Provide the (x, y) coordinate of the cell's center where the given text is located.  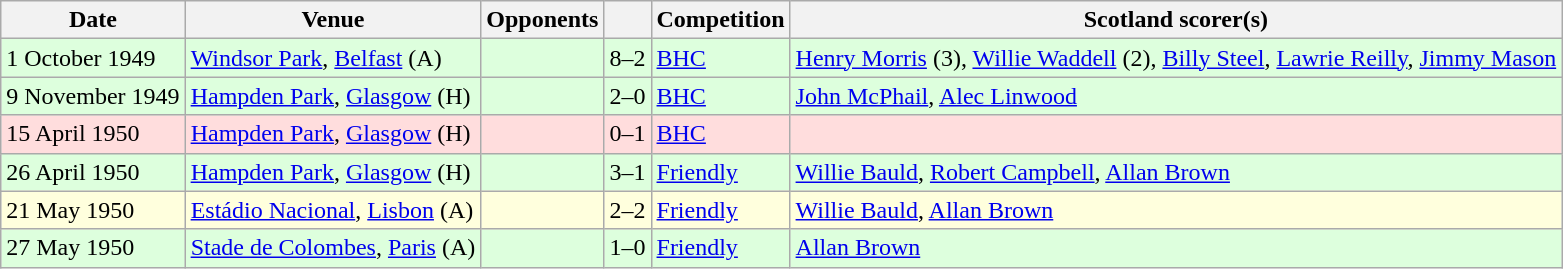
Scotland scorer(s) (1176, 20)
Allan Brown (1176, 248)
Willie Bauld, Robert Campbell, Allan Brown (1176, 172)
Estádio Nacional, Lisbon (A) (333, 210)
0–1 (628, 134)
John McPhail, Alec Linwood (1176, 96)
1–0 (628, 248)
9 November 1949 (93, 96)
Date (93, 20)
26 April 1950 (93, 172)
Venue (333, 20)
2–2 (628, 210)
Competition (720, 20)
2–0 (628, 96)
3–1 (628, 172)
Opponents (542, 20)
8–2 (628, 58)
Henry Morris (3), Willie Waddell (2), Billy Steel, Lawrie Reilly, Jimmy Mason (1176, 58)
27 May 1950 (93, 248)
21 May 1950 (93, 210)
Stade de Colombes, Paris (A) (333, 248)
15 April 1950 (93, 134)
Willie Bauld, Allan Brown (1176, 210)
Windsor Park, Belfast (A) (333, 58)
1 October 1949 (93, 58)
